Search for the cell housing the specified text and yield its (x, y) center coordinate. 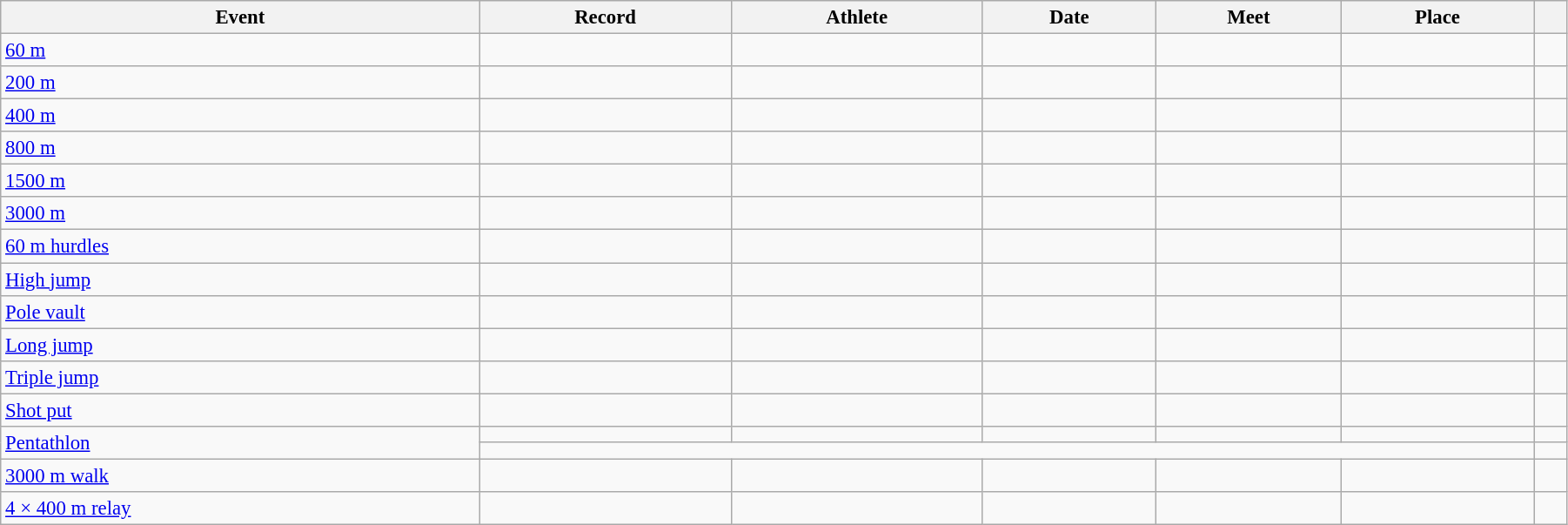
Pole vault (240, 312)
Long jump (240, 345)
Place (1437, 17)
400 m (240, 116)
60 m hurdles (240, 246)
Triple jump (240, 377)
800 m (240, 148)
Meet (1250, 17)
Pentathlon (240, 443)
Date (1069, 17)
Event (240, 17)
Athlete (856, 17)
Shot put (240, 410)
Record (606, 17)
3000 m (240, 213)
3000 m walk (240, 475)
High jump (240, 279)
200 m (240, 83)
60 m (240, 50)
1500 m (240, 181)
4 × 400 m relay (240, 508)
